Pinpoint the cell where the given text exists, returning its (X, Y) midpoint coordinate. 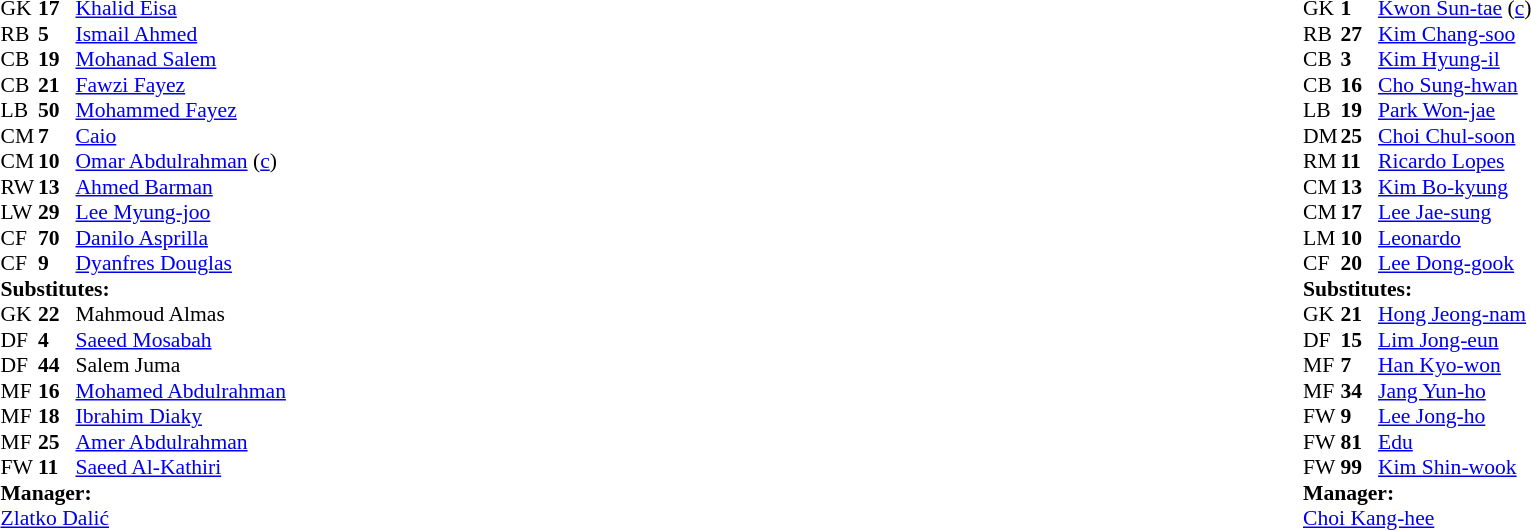
Cho Sung-hwan (1454, 85)
Kim Bo-kyung (1454, 187)
Kim Hyung-il (1454, 59)
Lee Dong-gook (1454, 263)
Mohamed Abdulrahman (181, 391)
Ahmed Barman (181, 187)
18 (57, 417)
20 (1360, 263)
29 (57, 213)
DM (1322, 136)
Omar Abdulrahman (c) (181, 161)
81 (1360, 442)
Lim Jong-eun (1454, 340)
Lee Jong-ho (1454, 417)
Park Won-jae (1454, 111)
Ismail Ahmed (181, 34)
Kim Chang-soo (1454, 34)
RW (19, 187)
Jang Yun-ho (1454, 391)
Amer Abdulrahman (181, 442)
34 (1360, 391)
Mohanad Salem (181, 59)
Caio (181, 136)
Fawzi Fayez (181, 85)
Danilo Asprilla (181, 238)
Hong Jeong-nam (1454, 315)
4 (57, 340)
44 (57, 365)
5 (57, 34)
Edu (1454, 442)
LW (19, 213)
Salem Juma (181, 365)
Han Kyo-won (1454, 365)
Lee Myung-joo (181, 213)
3 (1360, 59)
22 (57, 315)
27 (1360, 34)
99 (1360, 467)
Dyanfres Douglas (181, 263)
50 (57, 111)
LM (1322, 238)
Saeed Mosabah (181, 340)
Ricardo Lopes (1454, 161)
Choi Chul-soon (1454, 136)
Lee Jae-sung (1454, 213)
15 (1360, 340)
RM (1322, 161)
Leonardo (1454, 238)
Kim Shin-wook (1454, 467)
70 (57, 238)
Mohammed Fayez (181, 111)
Saeed Al-Kathiri (181, 467)
Mahmoud Almas (181, 315)
Ibrahim Diaky (181, 417)
17 (1360, 213)
